For the text-containing cell, return its midpoint in (x, y) coordinate format. 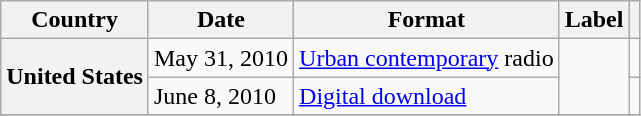
Country (75, 20)
Date (220, 20)
Digital download (427, 96)
United States (75, 77)
June 8, 2010 (220, 96)
Urban contemporary radio (427, 58)
May 31, 2010 (220, 58)
Format (427, 20)
Label (594, 20)
